Find where the given text appears and provide that cell's center as [x, y] coordinate. 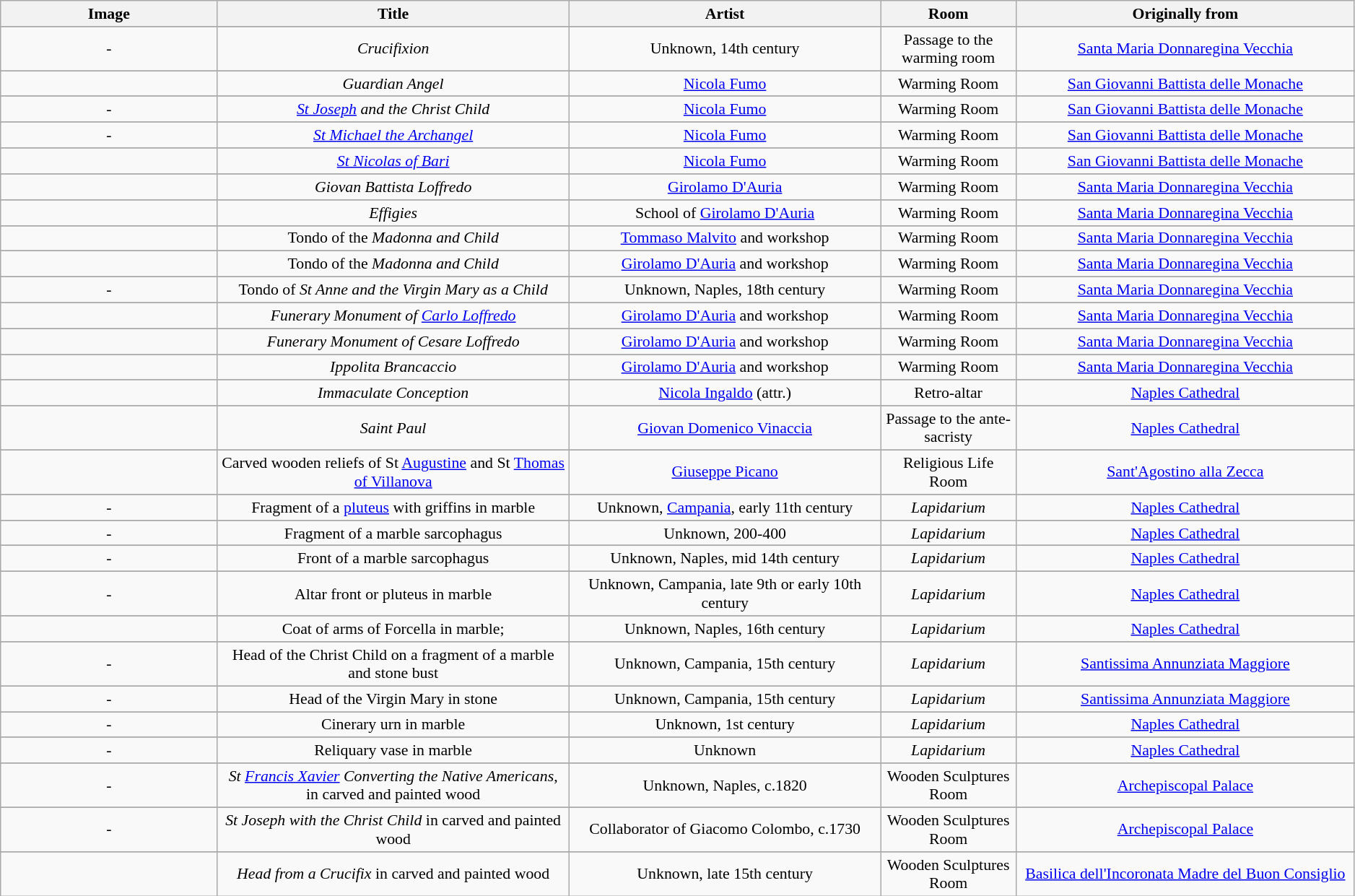
Cinerary urn in marble [393, 724]
School of Girolamo D'Auria [725, 212]
Religious Life Room [949, 472]
Giuseppe Picano [725, 472]
Passage to the warming room [949, 48]
Head of the Christ Child on a fragment of a marble and stone bust [393, 663]
Giovan Battista Loffredo [393, 186]
Room [949, 13]
Sant'Agostino alla Zecca [1185, 472]
Giovan Domenico Vinaccia [725, 427]
Retro-altar [949, 393]
St Joseph with the Christ Child in carved and painted wood [393, 829]
Originally from [1185, 13]
Tommaso Malvito and workshop [725, 238]
St Nicolas of Bari [393, 160]
Unknown, Naples, c.1820 [725, 784]
Ippolita Brancaccio [393, 367]
Guardian Angel [393, 83]
Unknown, Naples, 16th century [725, 628]
Altar front or pluteus in marble [393, 593]
Saint Paul [393, 427]
Unknown, Naples, 18th century [725, 290]
Head of the Virgin Mary in stone [393, 698]
Artist [725, 13]
Unknown, 200-400 [725, 533]
Funerary Monument of Carlo Loffredo [393, 316]
Fragment of a marble sarcophagus [393, 533]
Reliquary vase in marble [393, 750]
Girolamo D'Auria [725, 186]
Passage to the ante-sacristy [949, 427]
Carved wooden reliefs of St Augustine and St Thomas of Villanova [393, 472]
St Michael the Archangel [393, 135]
Head from a Crucifix in carved and painted wood [393, 874]
Unknown, Campania, early 11th century [725, 507]
Image [109, 13]
Title [393, 13]
Effigies [393, 212]
Unknown, 1st century [725, 724]
Unknown, Campania, late 9th or early 10th century [725, 593]
St Francis Xavier Converting the Native Americans, in carved and painted wood [393, 784]
Tondo of St Anne and the Virgin Mary as a Child [393, 290]
Unknown [725, 750]
Basilica dell'Incoronata Madre del Buon Consiglio [1185, 874]
Immaculate Conception [393, 393]
Crucifixion [393, 48]
Fragment of a pluteus with griffins in marble [393, 507]
St Joseph and the Christ Child [393, 109]
Nicola Ingaldo (attr.) [725, 393]
Unknown, late 15th century [725, 874]
Coat of arms of Forcella in marble; [393, 628]
Funerary Monument of Cesare Loffredo [393, 341]
Unknown, Naples, mid 14th century [725, 558]
Collaborator of Giacomo Colombo, c.1730 [725, 829]
Front of a marble sarcophagus [393, 558]
Unknown, 14th century [725, 48]
